Capture the cell that displays the provided text and extract its [X, Y] central coordinate. 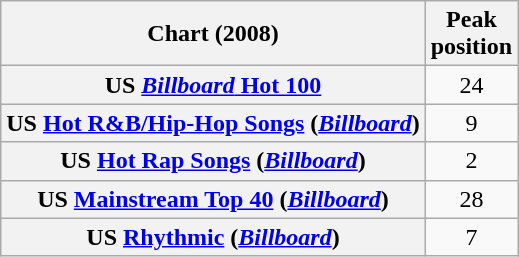
9 [471, 123]
US Hot Rap Songs (Billboard) [213, 161]
US Mainstream Top 40 (Billboard) [213, 199]
7 [471, 237]
24 [471, 85]
Chart (2008) [213, 34]
US Billboard Hot 100 [213, 85]
28 [471, 199]
Peakposition [471, 34]
US Hot R&B/Hip-Hop Songs (Billboard) [213, 123]
US Rhythmic (Billboard) [213, 237]
2 [471, 161]
